Search for the cell housing the specified text and yield its [X, Y] center coordinate. 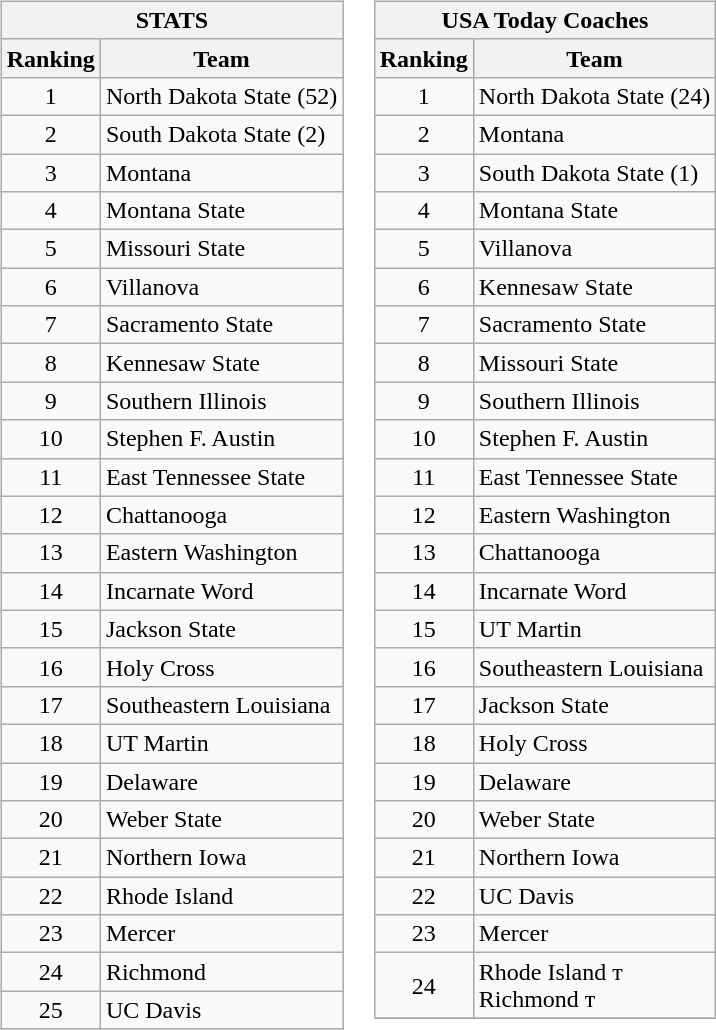
USA Today Coaches [544, 20]
South Dakota State (2) [221, 134]
Richmond [221, 972]
North Dakota State (24) [594, 96]
25 [50, 1010]
North Dakota State (52) [221, 96]
Rhode Island т Richmond т [594, 986]
Rhode Island [221, 896]
STATS [172, 20]
South Dakota State (1) [594, 173]
